Locate the cell with the specified text and output its [X, Y] center coordinate. 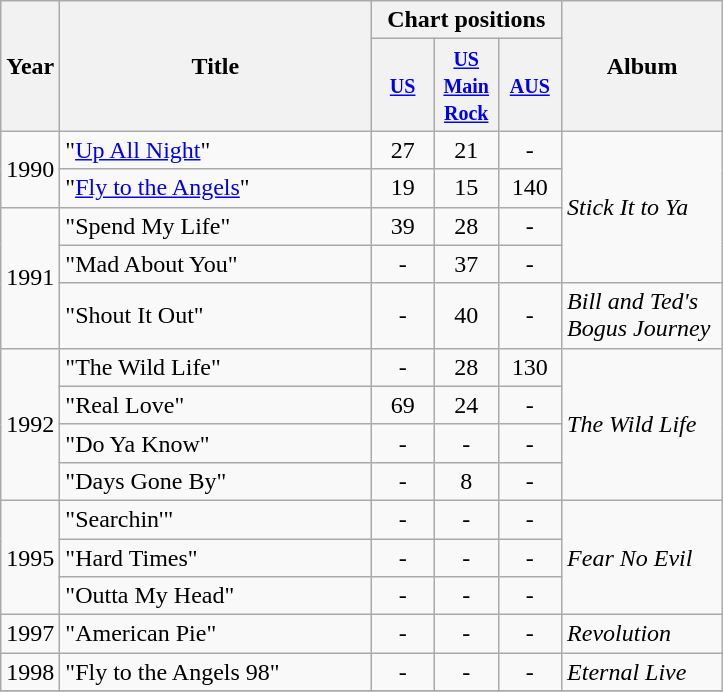
"Do Ya Know" [216, 443]
"Days Gone By" [216, 481]
140 [530, 188]
24 [466, 405]
"Spend My Life" [216, 226]
"Mad About You" [216, 264]
Bill and Ted's Bogus Journey [642, 316]
The Wild Life [642, 424]
1998 [30, 672]
37 [466, 264]
Album [642, 66]
130 [530, 367]
Revolution [642, 634]
US Main Rock [466, 85]
Chart positions [466, 20]
"Searchin'" [216, 519]
39 [403, 226]
1991 [30, 278]
27 [403, 150]
"The Wild Life" [216, 367]
"Hard Times" [216, 557]
Fear No Evil [642, 557]
15 [466, 188]
40 [466, 316]
"Up All Night" [216, 150]
"American Pie" [216, 634]
Stick It to Ya [642, 207]
"Shout It Out" [216, 316]
"Real Love" [216, 405]
"Fly to the Angels" [216, 188]
21 [466, 150]
1997 [30, 634]
1992 [30, 424]
1995 [30, 557]
US [403, 85]
Title [216, 66]
Year [30, 66]
1990 [30, 169]
Eternal Live [642, 672]
"Fly to the Angels 98" [216, 672]
19 [403, 188]
AUS [530, 85]
8 [466, 481]
"Outta My Head" [216, 596]
69 [403, 405]
